Find where the given text appears and provide that cell's center as (x, y) coordinate. 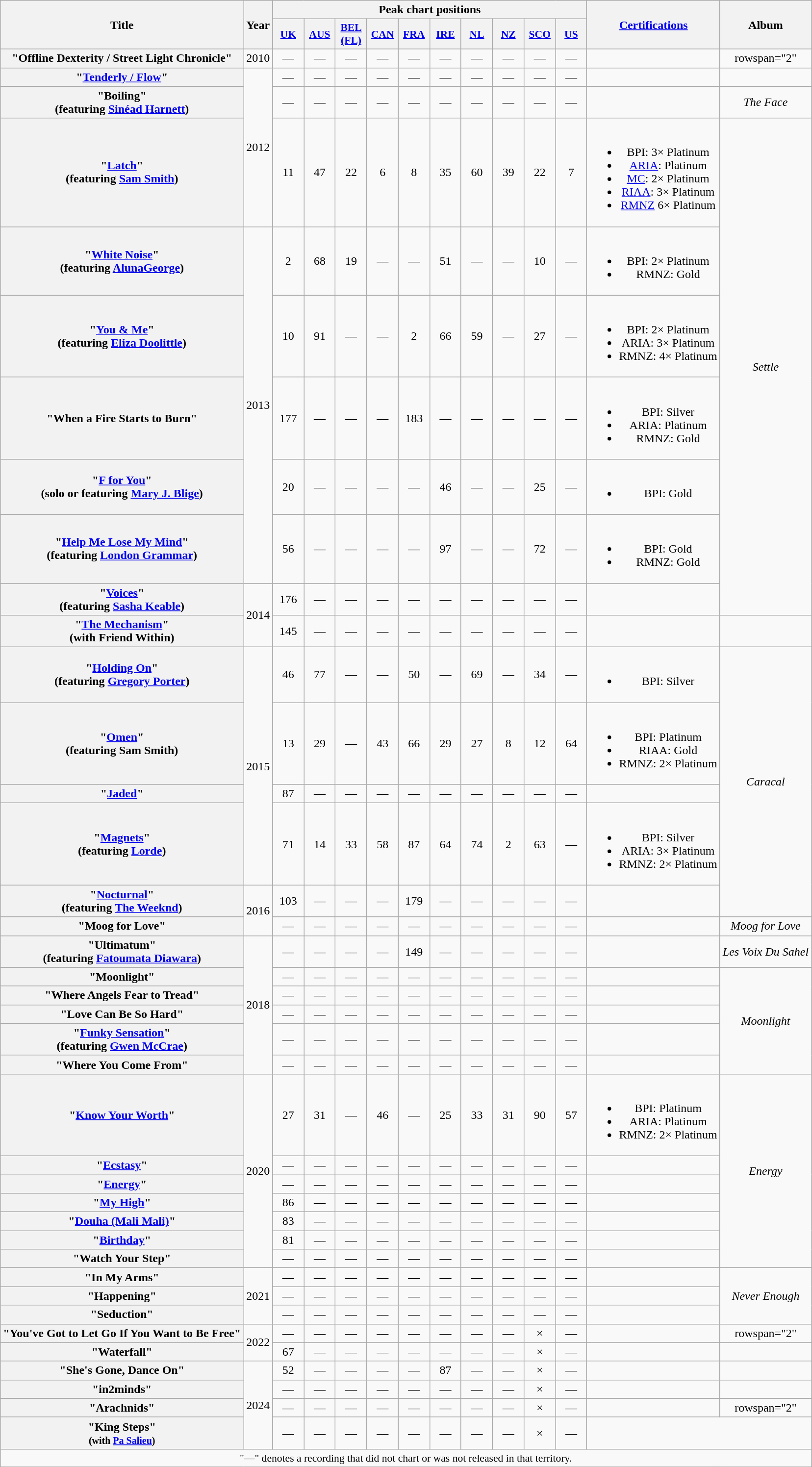
"White Noise"(featuring AlunaGeorge) (122, 261)
BPI: SilverARIA: 3× PlatinumRMNZ: 2× Platinum (653, 844)
"Birthday" (122, 1240)
77 (320, 675)
47 (320, 173)
BPI: PlatinumRIAA: GoldRMNZ: 2× Platinum (653, 743)
Album (765, 25)
2024 (258, 1405)
103 (288, 901)
11 (288, 173)
86 (288, 1203)
"Voices"(featuring Sasha Keable) (122, 599)
"When a Fire Starts to Burn" (122, 418)
"Tenderly / Flow" (122, 77)
13 (288, 743)
"Ecstasy" (122, 1165)
NL (477, 34)
58 (382, 844)
BPI: SilverARIA: PlatinumRMNZ: Gold (653, 418)
6 (382, 173)
SCO (540, 34)
Peak chart positions (430, 10)
"Holding On"(featuring Gregory Porter) (122, 675)
34 (540, 675)
BEL(FL) (351, 34)
"Love Can Be So Hard" (122, 1014)
"Help Me Lose My Mind"(featuring London Grammar) (122, 549)
"Omen"(featuring Sam Smith) (122, 743)
2014 (258, 615)
NZ (508, 34)
"Seduction" (122, 1315)
83 (288, 1221)
90 (540, 1115)
"Waterfall" (122, 1352)
BPI: Gold (653, 486)
2018 (258, 1005)
"Moonlight" (122, 977)
Moonlight (765, 1021)
67 (288, 1352)
CAN (382, 34)
"Watch Your Step" (122, 1259)
14 (320, 844)
"Boiling"(featuring Sinéad Harnett) (122, 102)
"The Mechanism"(with Friend Within) (122, 632)
81 (288, 1240)
176 (288, 599)
2016 (258, 910)
The Face (765, 102)
72 (540, 549)
"Funky Sensation"(featuring Gwen McCrae) (122, 1039)
183 (414, 418)
50 (414, 675)
"Where Angels Fear to Tread" (122, 995)
60 (477, 173)
91 (320, 336)
Certifications (653, 25)
"Moog for Love" (122, 926)
2010 (258, 58)
"Know Your Worth" (122, 1115)
"F for You"(solo or featuring Mary J. Blige) (122, 486)
BPI: GoldRMNZ: Gold (653, 549)
2012 (258, 147)
51 (445, 261)
149 (414, 951)
59 (477, 336)
39 (508, 173)
BPI: 3× PlatinumARIA: PlatinumMC: 2× PlatinumRIAA: 3× PlatinumRMNZ 6× Platinum (653, 173)
BPI: 2× PlatinumARIA: 3× PlatinumRMNZ: 4× Platinum (653, 336)
"Douha (Mali Mali)" (122, 1221)
97 (445, 549)
"Latch"(featuring Sam Smith) (122, 173)
57 (571, 1115)
2015 (258, 766)
43 (382, 743)
Never Enough (765, 1296)
Caracal (765, 782)
35 (445, 173)
"Offline Dexterity / Street Light Chronicle" (122, 58)
"You & Me"(featuring Eliza Doolittle) (122, 336)
Moog for Love (765, 926)
"Happening" (122, 1296)
Title (122, 25)
69 (477, 675)
7 (571, 173)
56 (288, 549)
2013 (258, 405)
"She's Gone, Dance On" (122, 1370)
IRE (445, 34)
"Energy" (122, 1184)
20 (288, 486)
UK (288, 34)
68 (320, 261)
179 (414, 901)
AUS (320, 34)
BPI: Silver (653, 675)
52 (288, 1370)
177 (288, 418)
"Where You Come From" (122, 1064)
"—" denotes a recording that did not chart or was not released in that territory. (406, 1458)
Les Voix Du Sahel (765, 951)
"Nocturnal"(featuring The Weeknd) (122, 901)
2021 (258, 1296)
"Ultimatum"(featuring Fatoumata Diawara) (122, 951)
Year (258, 25)
2020 (258, 1171)
BPI: 2× PlatinumRMNZ: Gold (653, 261)
Energy (765, 1171)
"King Steps"(with Pa Salieu) (122, 1433)
"Arachnids" (122, 1408)
2022 (258, 1342)
US (571, 34)
Settle (765, 367)
BPI: PlatinumARIA: PlatinumRMNZ: 2× Platinum (653, 1115)
FRA (414, 34)
"in2minds" (122, 1389)
"My High" (122, 1203)
"You've Got to Let Go If You Want to Be Free" (122, 1333)
19 (351, 261)
63 (540, 844)
"Magnets"(featuring Lorde) (122, 844)
145 (288, 632)
74 (477, 844)
12 (540, 743)
"Jaded" (122, 794)
"In My Arms" (122, 1277)
71 (288, 844)
